Output the (x, y) coordinate of the center of the cell containing the given text.  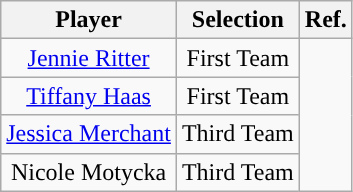
Jessica Merchant (89, 134)
Ref. (326, 20)
Nicole Motycka (89, 172)
Player (89, 20)
Selection (238, 20)
Tiffany Haas (89, 96)
Jennie Ritter (89, 58)
